Search for the cell housing the specified text and yield its [X, Y] center coordinate. 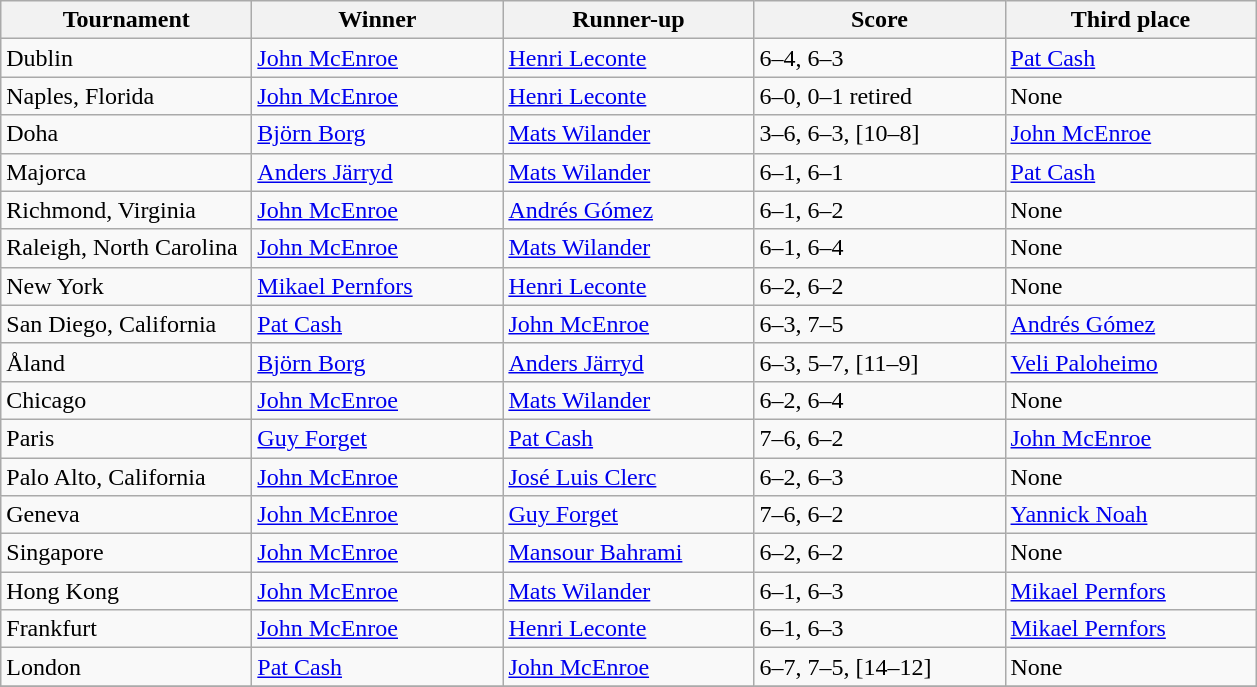
6–4, 6–3 [880, 58]
Hong Kong [126, 591]
London [126, 667]
6–1, 6–1 [880, 172]
6–2, 6–4 [880, 400]
Chicago [126, 400]
Winner [378, 20]
Score [880, 20]
6–3, 5–7, [11–9] [880, 362]
6–2, 6–3 [880, 477]
Third place [1130, 20]
6–7, 7–5, [14–12] [880, 667]
6–1, 6–4 [880, 248]
Naples, Florida [126, 96]
3–6, 6–3, [10–8] [880, 134]
Doha [126, 134]
Richmond, Virginia [126, 210]
Frankfurt [126, 629]
6–1, 6–2 [880, 210]
Mansour Bahrami [628, 553]
Veli Paloheimo [1130, 362]
Raleigh, North Carolina [126, 248]
Åland [126, 362]
José Luis Clerc [628, 477]
6–3, 7–5 [880, 324]
Singapore [126, 553]
Paris [126, 438]
Tournament [126, 20]
San Diego, California [126, 324]
Majorca [126, 172]
Dublin [126, 58]
Runner-up [628, 20]
Palo Alto, California [126, 477]
Yannick Noah [1130, 515]
New York [126, 286]
Geneva [126, 515]
6–0, 0–1 retired [880, 96]
